Detect which cell encompasses the target text, then output its (x, y) center coordinate. 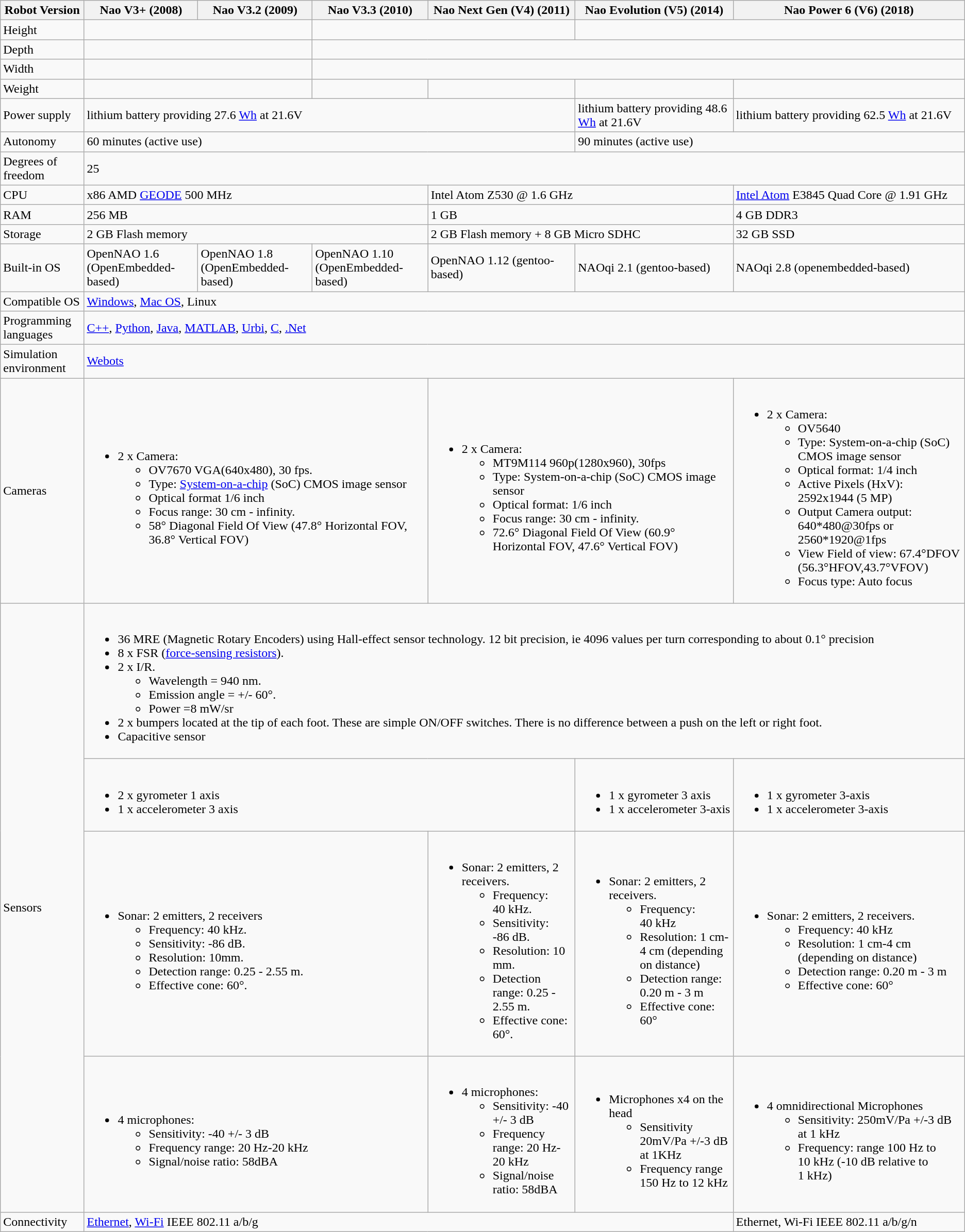
Built-in OS (42, 267)
60 minutes (active use) (330, 142)
2 x gyrometer 1 axis1 x accelerometer 3 axis (330, 795)
Nao V3.2 (2009) (255, 10)
OpenNAO 1.12 (gentoo-based) (502, 267)
Degrees of freedom (42, 168)
Nao V3+ (2008) (141, 10)
90 minutes (active use) (770, 142)
x86 AMD GEODE 500 MHz (256, 195)
4 GB DDR3 (848, 214)
Sensors (42, 908)
RAM (42, 214)
Intel Atom E3845 Quad Core @ 1.91 GHz (848, 195)
Intel Atom Z530 @ 1.6 GHz (580, 195)
Nao V3.3 (2010) (370, 10)
Robot Version (42, 10)
lithium battery providing 27.6 Wh at 21.6V (330, 115)
lithium battery providing 62.5 Wh at 21.6V (848, 115)
Sonar: 2 emitters, 2 receivers.Frequency: 40 kHz.Sensitivity: -86 dB.Resolution: 10 mm.Detection range: 0.25 - 2.55 m.Effective cone: 60°. (502, 944)
Webots (524, 362)
Windows, Mac OS, Linux (524, 301)
1 GB (580, 214)
OpenNAO 1.6 (OpenEmbedded-based) (141, 267)
4 omnidirectional MicrophonesSensitivity: 250mV/Pa +/-3 dB at 1 kHzFrequency: range 100 Hz to 10 kHz (-10 dB relative to 1 kHz) (848, 1134)
NAOqi 2.1 (gentoo-based) (655, 267)
lithium battery providing 48.6 Wh at 21.6V (655, 115)
OpenNAO 1.10 (OpenEmbedded- based) (370, 267)
32 GB SSD (848, 234)
OpenNAO 1.8 (OpenEmbedded- based) (255, 267)
Simulation environment (42, 362)
25 (524, 168)
Nao Power 6 (V6) (2018) (848, 10)
Sonar: 2 emitters, 2 receiversFrequency: 40 kHz.Sensitivity: -86 dB.Resolution: 10mm.Detection range: 0.25 - 2.55 m.Effective cone: 60°. (256, 944)
1 x gyrometer 3 axis1 x accelerometer 3-axis (655, 795)
1 x gyrometer 3-axis1 x accelerometer 3-axis (848, 795)
Compatible OS (42, 301)
Weight (42, 89)
NAOqi 2.8 (openembedded-based) (848, 267)
Autonomy (42, 142)
C++, Python, Java, MATLAB, Urbi, C, .Net (524, 328)
Power supply (42, 115)
Depth (42, 49)
2 GB Flash memory (256, 234)
Nao Next Gen (V4) (2011) (502, 10)
256 MB (256, 214)
Microphones x4 on the headSensitivity 20mV/Pa +/-3 dB at 1KHzFrequency range 150 Hz to 12 kHz (655, 1134)
Height (42, 30)
Storage (42, 234)
Nao Evolution (V5) (2014) (655, 10)
Ethernet, Wi-Fi IEEE 802.11 a/b/g/n (848, 1222)
Cameras (42, 491)
Width (42, 69)
CPU (42, 195)
Connectivity (42, 1222)
Ethernet, Wi-Fi IEEE 802.11 a/b/g (408, 1222)
2 GB Flash memory + 8 GB Micro SDHC (580, 234)
Programming languages (42, 328)
